Determine the [x, y] coordinate at the center of the cell enclosing the given text.  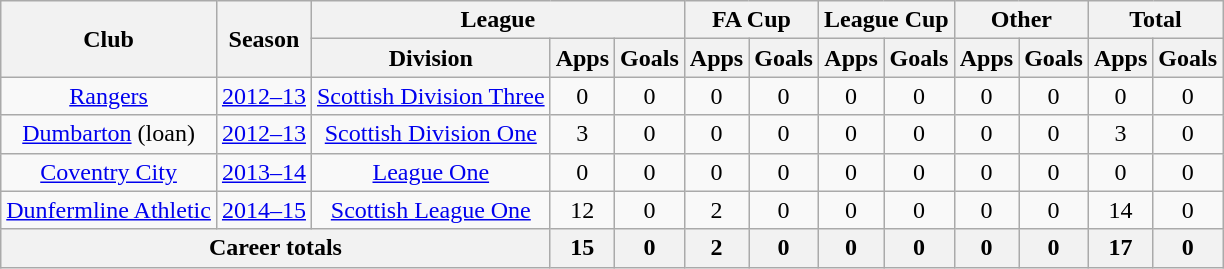
2013–14 [264, 172]
Dunfermline Athletic [109, 210]
Other [1021, 20]
Coventry City [109, 172]
2014–15 [264, 210]
Division [430, 58]
15 [582, 248]
Career totals [276, 248]
12 [582, 210]
League One [430, 172]
Scottish Division One [430, 134]
League [498, 20]
League Cup [886, 20]
Dumbarton (loan) [109, 134]
Season [264, 39]
FA Cup [751, 20]
14 [1120, 210]
Scottish League One [430, 210]
Scottish Division Three [430, 96]
Total [1155, 20]
Club [109, 39]
Rangers [109, 96]
17 [1120, 248]
